Identify which cell holds the provided text, then report its [x, y] central coordinate. 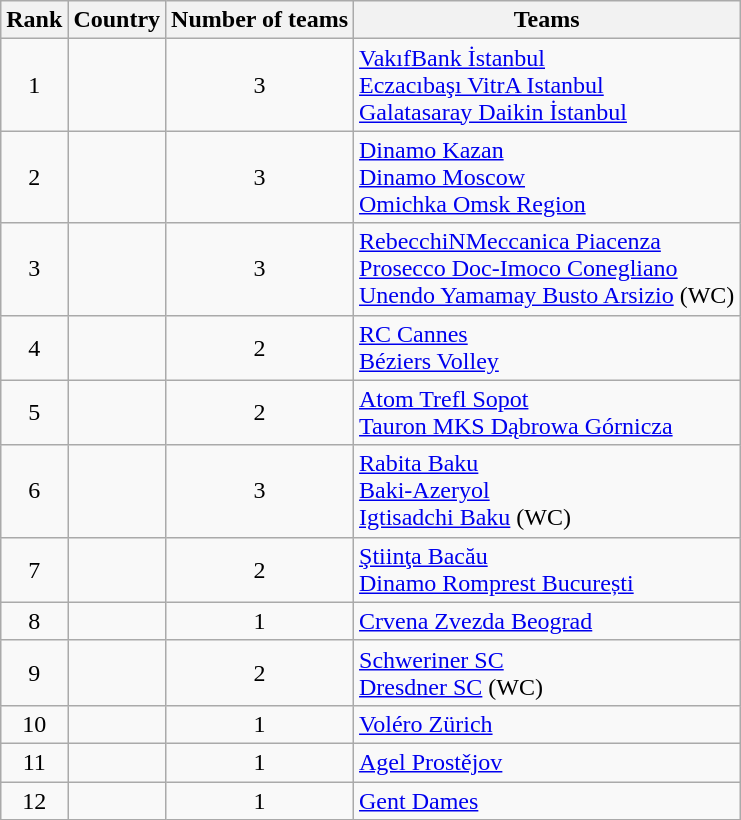
RC CannesBéziers Volley [547, 348]
9 [34, 672]
6 [34, 491]
Dinamo KazanDinamo MoscowOmichka Omsk Region [547, 177]
Number of teams [260, 20]
Schweriner SCDresdner SC (WC) [547, 672]
Crvena Zvezda Beograd [547, 621]
Rank [34, 20]
Teams [547, 20]
Gent Dames [547, 801]
4 [34, 348]
11 [34, 762]
Country [117, 20]
VakıfBank İstanbulEczacıbaşı VitrA IstanbulGalatasaray Daikin İstanbul [547, 85]
7 [34, 570]
Ştiinţa BacăuDinamo Romprest București [547, 570]
RebecchiNMeccanica PiacenzaProsecco Doc-Imoco ConeglianoUnendo Yamamay Busto Arsizio (WC) [547, 269]
12 [34, 801]
10 [34, 724]
5 [34, 412]
8 [34, 621]
Agel Prostějov [547, 762]
Voléro Zürich [547, 724]
Atom Trefl SopotTauron MKS Dąbrowa Górnicza [547, 412]
Rabita BakuBaki-AzeryolIgtisadchi Baku (WC) [547, 491]
